Return (X, Y) of the center of cell containing provided text 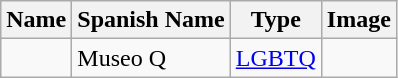
LGBTQ (276, 58)
Spanish Name (151, 20)
Name (36, 20)
Image (358, 20)
Museo Q (151, 58)
Type (276, 20)
